Search for the cell housing the specified text and yield its [X, Y] center coordinate. 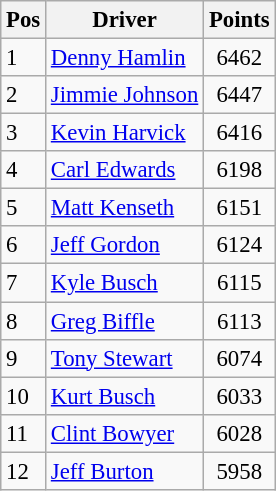
6151 [240, 208]
6074 [240, 358]
2 [24, 95]
Greg Biffle [125, 321]
Jeff Burton [125, 471]
11 [24, 433]
Jeff Gordon [125, 245]
6462 [240, 58]
Clint Bowyer [125, 433]
4 [24, 170]
6416 [240, 133]
5958 [240, 471]
8 [24, 321]
Kyle Busch [125, 283]
Jimmie Johnson [125, 95]
7 [24, 283]
10 [24, 396]
6033 [240, 396]
6113 [240, 321]
6198 [240, 170]
9 [24, 358]
1 [24, 58]
3 [24, 133]
6447 [240, 95]
6 [24, 245]
6028 [240, 433]
Denny Hamlin [125, 58]
Carl Edwards [125, 170]
Matt Kenseth [125, 208]
Kevin Harvick [125, 133]
5 [24, 208]
6115 [240, 283]
Tony Stewart [125, 358]
Driver [125, 20]
6124 [240, 245]
Points [240, 20]
Kurt Busch [125, 396]
Pos [24, 20]
12 [24, 471]
